Capture the cell that displays the provided text and extract its [X, Y] central coordinate. 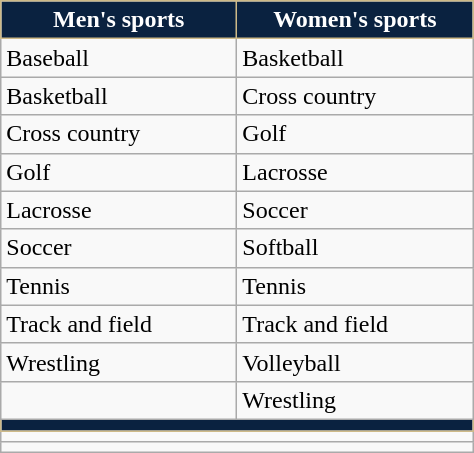
Baseball [119, 58]
Women's sports [355, 20]
Men's sports [119, 20]
Softball [355, 248]
Volleyball [355, 362]
